Return [x, y] of the center of cell containing provided text 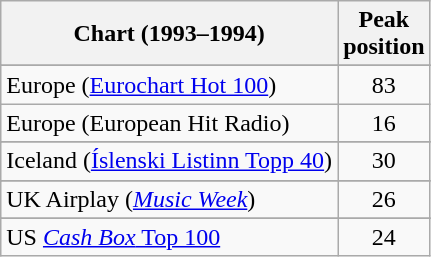
Chart (1993–1994) [170, 34]
24 [384, 237]
Peakposition [384, 34]
16 [384, 123]
Europe (European Hit Radio) [170, 123]
30 [384, 161]
Europe (Eurochart Hot 100) [170, 85]
Iceland (Íslenski Listinn Topp 40) [170, 161]
83 [384, 85]
26 [384, 199]
UK Airplay (Music Week) [170, 199]
US Cash Box Top 100 [170, 237]
